Provide the (X, Y) coordinate of the cell's center where the given text is located.  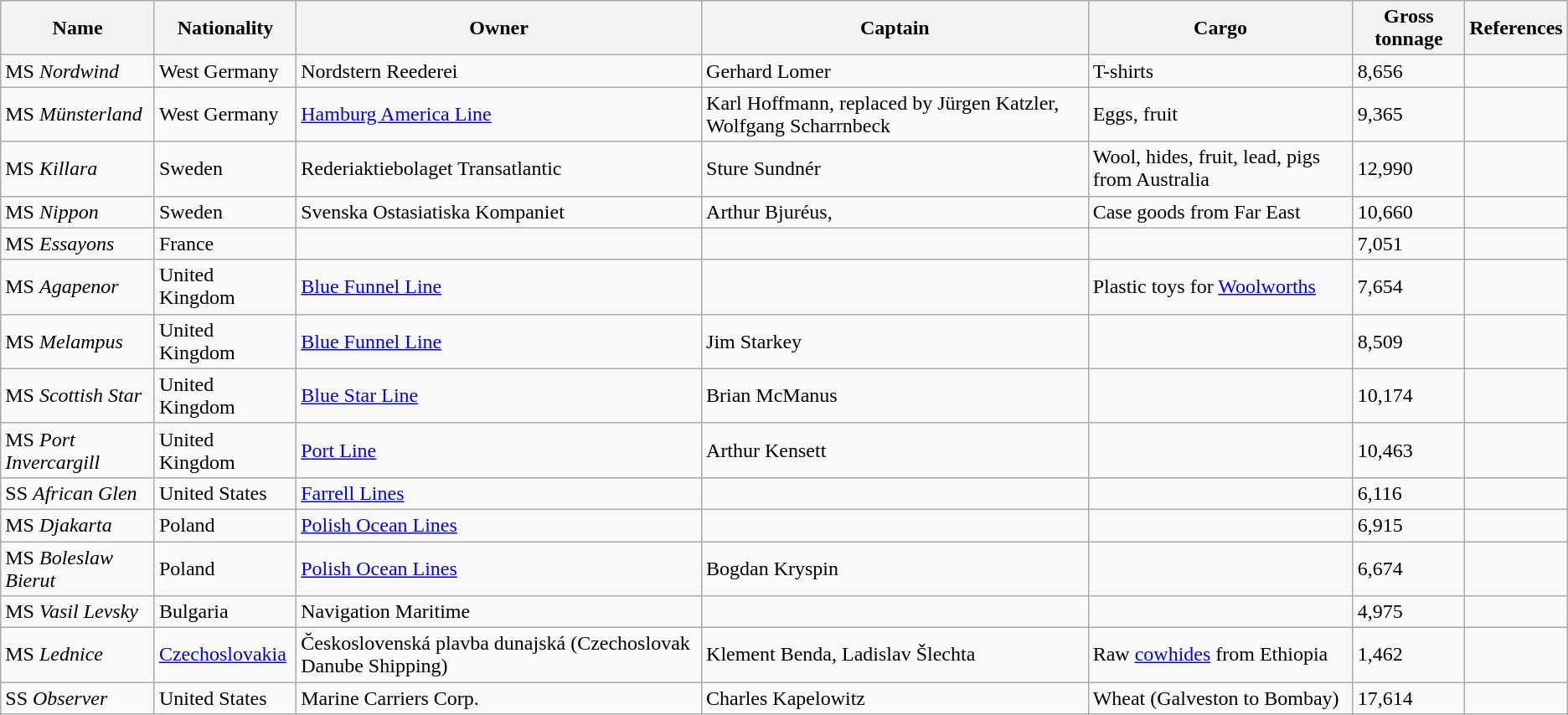
Rederiaktiebolaget Transatlantic (499, 169)
Hamburg America Line (499, 114)
10,660 (1409, 212)
Owner (499, 28)
Wool, hides, fruit, lead, pigs from Australia (1220, 169)
Arthur Kensett (895, 450)
MS Killara (78, 169)
MS Lednice (78, 655)
SS Observer (78, 698)
Wheat (Galveston to Bombay) (1220, 698)
12,990 (1409, 169)
Marine Carriers Corp. (499, 698)
9,365 (1409, 114)
Nordstern Reederei (499, 71)
Eggs, fruit (1220, 114)
Navigation Maritime (499, 612)
MS Nordwind (78, 71)
10,174 (1409, 395)
MS Port Invercargill (78, 450)
8,656 (1409, 71)
Gerhard Lomer (895, 71)
Bulgaria (224, 612)
Cargo (1220, 28)
Plastic toys for Woolworths (1220, 286)
Klement Benda, Ladislav Šlechta (895, 655)
Svenska Ostasiatiska Kompaniet (499, 212)
T-shirts (1220, 71)
Captain (895, 28)
Farrell Lines (499, 493)
MS Essayons (78, 244)
MS Münsterland (78, 114)
References (1516, 28)
MS Nippon (78, 212)
Brian McManus (895, 395)
MS Scottish Star (78, 395)
France (224, 244)
Sture Sundnér (895, 169)
7,654 (1409, 286)
MS Melampus (78, 342)
4,975 (1409, 612)
Czechoslovakia (224, 655)
Blue Star Line (499, 395)
SS African Glen (78, 493)
7,051 (1409, 244)
6,116 (1409, 493)
Bogdan Kryspin (895, 568)
Raw cowhides from Ethiopia (1220, 655)
6,915 (1409, 525)
1,462 (1409, 655)
Československá plavba dunajská (Czechoslovak Danube Shipping) (499, 655)
MS Vasil Levsky (78, 612)
Case goods from Far East (1220, 212)
Karl Hoffmann, replaced by Jürgen Katzler, Wolfgang Scharrnbeck (895, 114)
MS Djakarta (78, 525)
Nationality (224, 28)
Gross tonnage (1409, 28)
17,614 (1409, 698)
Charles Kapelowitz (895, 698)
10,463 (1409, 450)
MS Agapenor (78, 286)
MS Boleslaw Bierut (78, 568)
Arthur Bjuréus, (895, 212)
Name (78, 28)
8,509 (1409, 342)
Port Line (499, 450)
Jim Starkey (895, 342)
6,674 (1409, 568)
